Pinpoint the cell where the given text exists, returning its [x, y] midpoint coordinate. 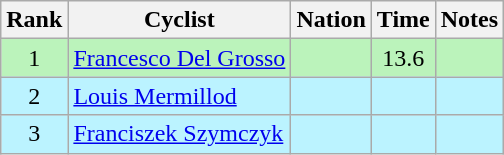
Louis Mermillod [180, 96]
Francesco Del Grosso [180, 58]
3 [34, 134]
Time [403, 20]
Notes [469, 20]
Cyclist [180, 20]
2 [34, 96]
Nation [331, 20]
13.6 [403, 58]
1 [34, 58]
Rank [34, 20]
Franciszek Szymczyk [180, 134]
